Locate the cell with the specified text and output its [X, Y] center coordinate. 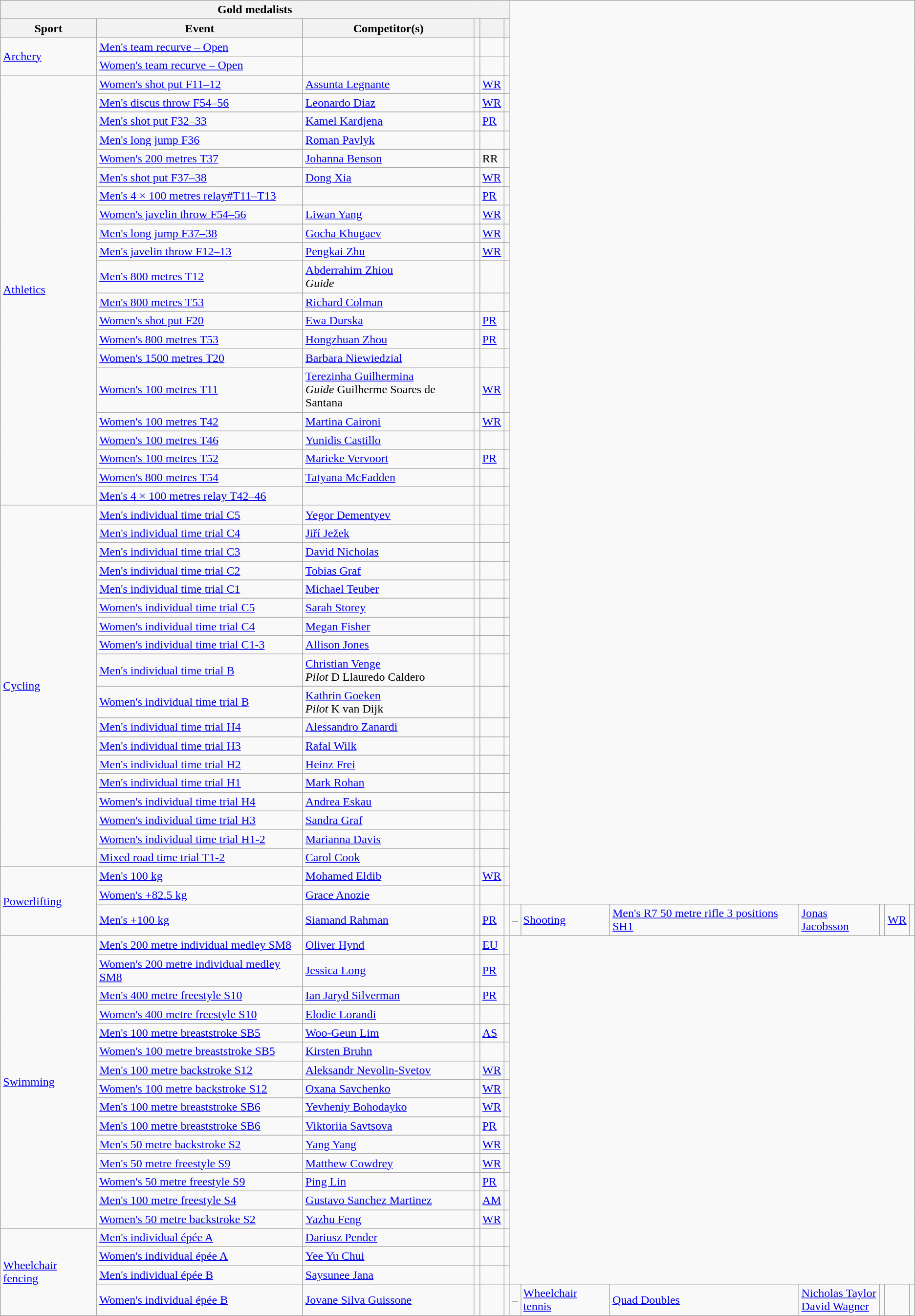
Men's 800 metres T53 [200, 302]
Yegor Dementyev [388, 514]
Men's 4 × 100 metres relay T42–46 [200, 496]
Men's individual time trial H3 [200, 746]
Sandra Graf [388, 820]
Shooting [565, 920]
Woo-Geun Lim [388, 1033]
Men's +100 kg [200, 920]
Pengkai Zhu [388, 252]
Women's individual time trial C4 [200, 626]
Athletics [49, 290]
Johanna Benson [388, 158]
Allison Jones [388, 645]
Cycling [49, 686]
Women's 50 metre backstroke S2 [200, 1219]
Women's individual épée B [200, 1300]
Elodie Lorandi [388, 1014]
Men's long jump F36 [200, 140]
Aleksandr Nevolin-Svetov [388, 1070]
Jovane Silva Guissone [388, 1300]
Men's shot put F37–38 [200, 177]
Hongzhuan Zhou [388, 339]
Women's 50 metre freestyle S9 [200, 1182]
Women's individual time trial H4 [200, 802]
Women's 800 metres T54 [200, 477]
Men's individual time trial H2 [200, 764]
Women's individual time trial C1-3 [200, 645]
Carol Cook [388, 857]
Gocha Khugaev [388, 233]
Viktoriia Savtsova [388, 1126]
Men's individual time trial B [200, 670]
Dariusz Pender [388, 1238]
Michael Teuber [388, 589]
Ewa Durska [388, 321]
Siamand Rahman [388, 920]
Women's 100 metres T52 [200, 459]
Women's javelin throw F54–56 [200, 214]
Yevheniy Bohodayko [388, 1107]
EU [492, 945]
Martina Caironi [388, 422]
Megan Fisher [388, 626]
Powerlifting [49, 901]
Marieke Vervoort [388, 459]
Oliver Hynd [388, 945]
RR [492, 158]
Mixed road time trial T1-2 [200, 857]
Jessica Long [388, 970]
Yazhu Feng [388, 1219]
Women's individual time trial H1-2 [200, 839]
Men's individual time trial H1 [200, 783]
Yunidis Castillo [388, 440]
Men's individual time trial C4 [200, 533]
Men's 100 metre freestyle S4 [200, 1200]
Kathrin GoekenPilot K van Dijk [388, 702]
Yee Yu Chui [388, 1256]
Tatyana McFadden [388, 477]
Abderrahim ZhiouGuide [388, 277]
Oxana Savchenko [388, 1089]
Men's 100 metre backstroke S12 [200, 1070]
AS [492, 1033]
Men's 50 metre backstroke S2 [200, 1144]
Leonardo Diaz [388, 103]
Men's individual time trial H4 [200, 727]
Alessandro Zanardi [388, 727]
David Nicholas [388, 552]
Women's individual time trial C5 [200, 608]
Jonas Jacobsson [839, 920]
Women's 100 metre breaststroke SB5 [200, 1051]
Ping Lin [388, 1182]
Men's 50 metre freestyle S9 [200, 1163]
Men's 4 × 100 metres relay#T11–T13 [200, 196]
Men's long jump F37–38 [200, 233]
Sport [49, 28]
Saysunee Jana [388, 1275]
Women's 1500 metres T20 [200, 358]
Heinz Frei [388, 764]
Men's 400 metre freestyle S10 [200, 996]
Assunta Legnante [388, 84]
Tobias Graf [388, 571]
Wheelchair tennis [565, 1300]
AM [492, 1200]
Rafal Wilk [388, 746]
Yang Yang [388, 1144]
Barbara Niewiedzial [388, 358]
Women's 100 metres T46 [200, 440]
Men's team recurve – Open [200, 47]
Women's team recurve – Open [200, 66]
Marianna Davis [388, 839]
Women's 400 metre freestyle S10 [200, 1014]
Men's individual épée B [200, 1275]
Grace Anozie [388, 894]
Men's javelin throw F12–13 [200, 252]
Matthew Cowdrey [388, 1163]
Gold medalists [255, 10]
Kirsten Bruhn [388, 1051]
Wheelchair fencing [49, 1272]
Women's 800 metres T53 [200, 339]
Women's shot put F20 [200, 321]
Dong Xia [388, 177]
Competitor(s) [388, 28]
Christian VengePilot D Llauredo Caldero [388, 670]
Men's individual time trial C2 [200, 571]
Archery [49, 56]
Andrea Eskau [388, 802]
Mohamed Eldib [388, 876]
Men's 100 metre breaststroke SB5 [200, 1033]
Event [200, 28]
Liwan Yang [388, 214]
Men's R7 50 metre rifle 3 positions SH1 [704, 920]
Women's 200 metre individual medley SM8 [200, 970]
Women's individual time trial H3 [200, 820]
Jiří Ježek [388, 533]
Kamel Kardjena [388, 121]
Terezinha GuilherminaGuide Guilherme Soares de Santana [388, 390]
Gustavo Sanchez Martinez [388, 1200]
Men's 200 metre individual medley SM8 [200, 945]
Mark Rohan [388, 783]
Swimming [49, 1082]
Men's individual épée A [200, 1238]
Richard Colman [388, 302]
Sarah Storey [388, 608]
Women's 100 metre backstroke S12 [200, 1089]
Men's 100 kg [200, 876]
Nicholas TaylorDavid Wagner [839, 1300]
Women's individual time trial B [200, 702]
Women's 100 metres T11 [200, 390]
Roman Pavlyk [388, 140]
Women's 200 metres T37 [200, 158]
Men's individual time trial C1 [200, 589]
Women's individual épée A [200, 1256]
Men's shot put F32–33 [200, 121]
Men's individual time trial C3 [200, 552]
Men's discus throw F54–56 [200, 103]
Women's shot put F11–12 [200, 84]
Quad Doubles [704, 1300]
Women's +82.5 kg [200, 894]
Men's individual time trial C5 [200, 514]
Ian Jaryd Silverman [388, 996]
Men's 800 metres T12 [200, 277]
Women's 100 metres T42 [200, 422]
